Find where the given text appears and provide that cell's center as (x, y) coordinate. 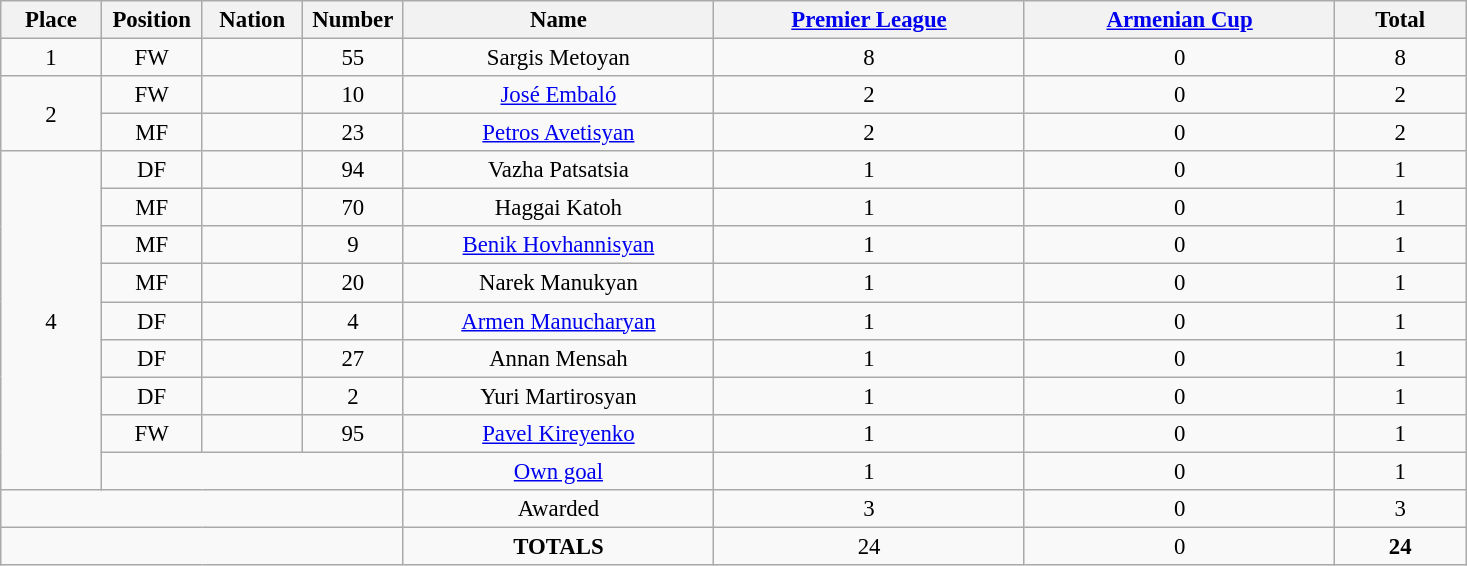
José Embaló (558, 95)
Pavel Kireyenko (558, 433)
Armen Manucharyan (558, 321)
Own goal (558, 471)
27 (354, 358)
Yuri Martirosyan (558, 396)
TOTALS (558, 546)
23 (354, 133)
Benik Hovhannisyan (558, 245)
Position (152, 20)
Annan Mensah (558, 358)
20 (354, 283)
55 (354, 58)
Number (354, 20)
Petros Avetisyan (558, 133)
Armenian Cup (1180, 20)
94 (354, 170)
Narek Manukyan (558, 283)
Total (1400, 20)
10 (354, 95)
Name (558, 20)
Place (52, 20)
Vazha Patsatsia (558, 170)
Nation (252, 20)
70 (354, 208)
9 (354, 245)
Sargis Metoyan (558, 58)
Haggai Katoh (558, 208)
Awarded (558, 509)
Premier League (870, 20)
95 (354, 433)
